Provide the [x, y] coordinate of the cell's center where the given text is located.  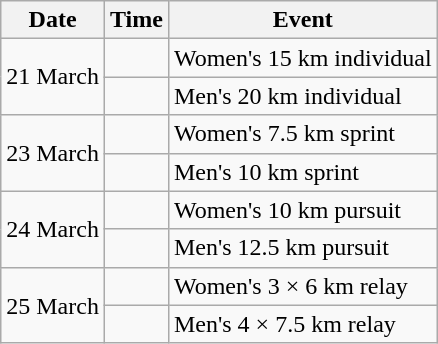
Time [136, 20]
Men's 20 km individual [302, 96]
Women's 3 × 6 km relay [302, 286]
23 March [53, 153]
Men's 12.5 km pursuit [302, 248]
25 March [53, 305]
21 March [53, 77]
Men's 4 × 7.5 km relay [302, 324]
Event [302, 20]
Women's 10 km pursuit [302, 210]
Women's 7.5 km sprint [302, 134]
Date [53, 20]
Women's 15 km individual [302, 58]
24 March [53, 229]
Men's 10 km sprint [302, 172]
